For the text-containing cell, return its midpoint in [x, y] coordinate format. 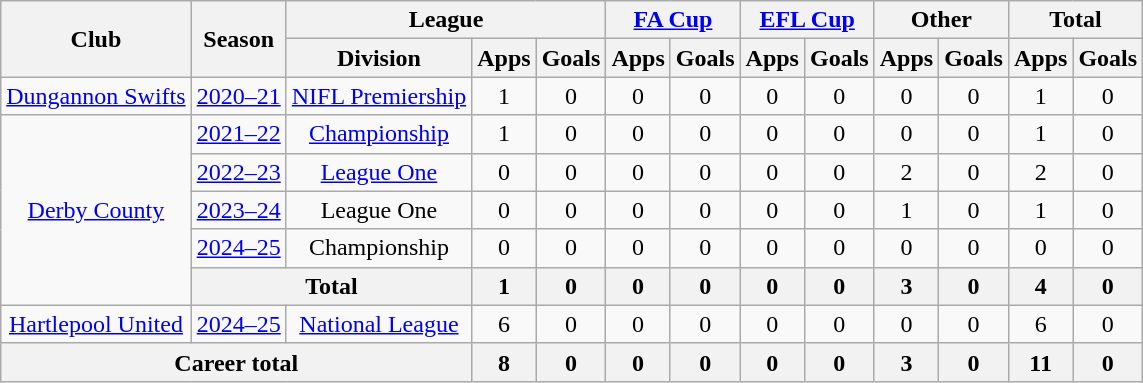
2023–24 [238, 210]
Other [941, 20]
Career total [236, 362]
League [446, 20]
National League [378, 324]
8 [504, 362]
2020–21 [238, 96]
Hartlepool United [96, 324]
Season [238, 39]
NIFL Premiership [378, 96]
Division [378, 58]
Dungannon Swifts [96, 96]
2021–22 [238, 134]
11 [1040, 362]
FA Cup [673, 20]
4 [1040, 286]
Club [96, 39]
Derby County [96, 210]
2022–23 [238, 172]
EFL Cup [807, 20]
